Extract the [x, y] coordinate from the center of the cell holding the provided text.  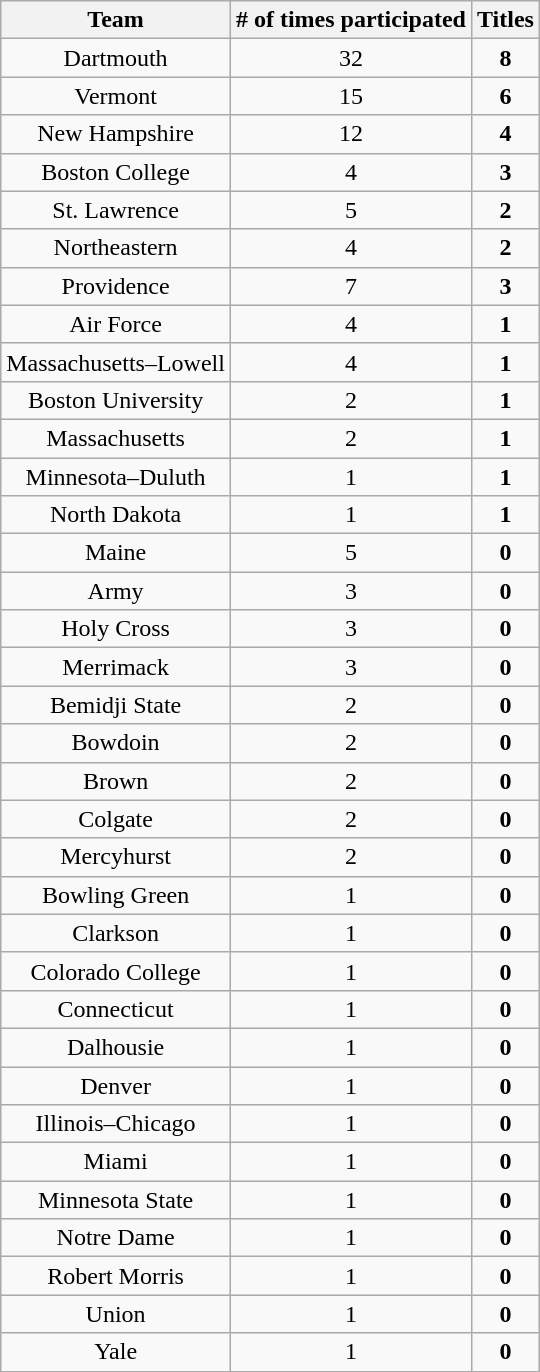
Holy Cross [116, 629]
Boston College [116, 172]
# of times participated [350, 20]
Vermont [116, 96]
North Dakota [116, 515]
Robert Morris [116, 1276]
Yale [116, 1352]
Providence [116, 286]
New Hampshire [116, 134]
Denver [116, 1085]
12 [350, 134]
Northeastern [116, 248]
Bowling Green [116, 895]
Minnesota State [116, 1200]
Massachusetts–Lowell [116, 362]
Illinois–Chicago [116, 1124]
15 [350, 96]
Colorado College [116, 971]
Union [116, 1314]
Bemidji State [116, 705]
Dartmouth [116, 58]
Maine [116, 553]
Bowdoin [116, 743]
Army [116, 591]
Mercyhurst [116, 857]
Brown [116, 781]
Miami [116, 1162]
8 [505, 58]
Colgate [116, 819]
Dalhousie [116, 1047]
Connecticut [116, 1009]
Massachusetts [116, 438]
St. Lawrence [116, 210]
32 [350, 58]
Air Force [116, 324]
Merrimack [116, 667]
7 [350, 286]
Team [116, 20]
Boston University [116, 400]
Clarkson [116, 933]
Minnesota–Duluth [116, 477]
Notre Dame [116, 1238]
6 [505, 96]
Titles [505, 20]
